Return the (x, y) coordinate for the center point of the cell that contains the specified text.  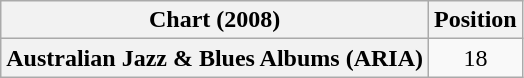
18 (476, 58)
Position (476, 20)
Australian Jazz & Blues Albums (ARIA) (215, 58)
Chart (2008) (215, 20)
